Return (x, y) of the center of cell containing provided text 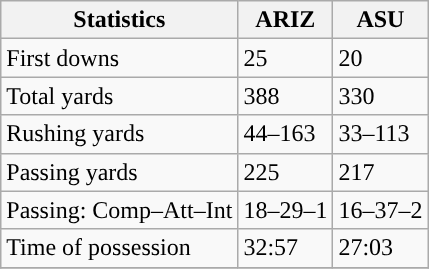
Total yards (120, 96)
33–113 (380, 134)
ARIZ (286, 20)
44–163 (286, 134)
ASU (380, 20)
32:57 (286, 248)
Time of possession (120, 248)
225 (286, 172)
Passing: Comp–Att–Int (120, 210)
Statistics (120, 20)
18–29–1 (286, 210)
Passing yards (120, 172)
20 (380, 58)
27:03 (380, 248)
388 (286, 96)
16–37–2 (380, 210)
217 (380, 172)
25 (286, 58)
330 (380, 96)
First downs (120, 58)
Rushing yards (120, 134)
